Detect which cell encompasses the target text, then output its (X, Y) center coordinate. 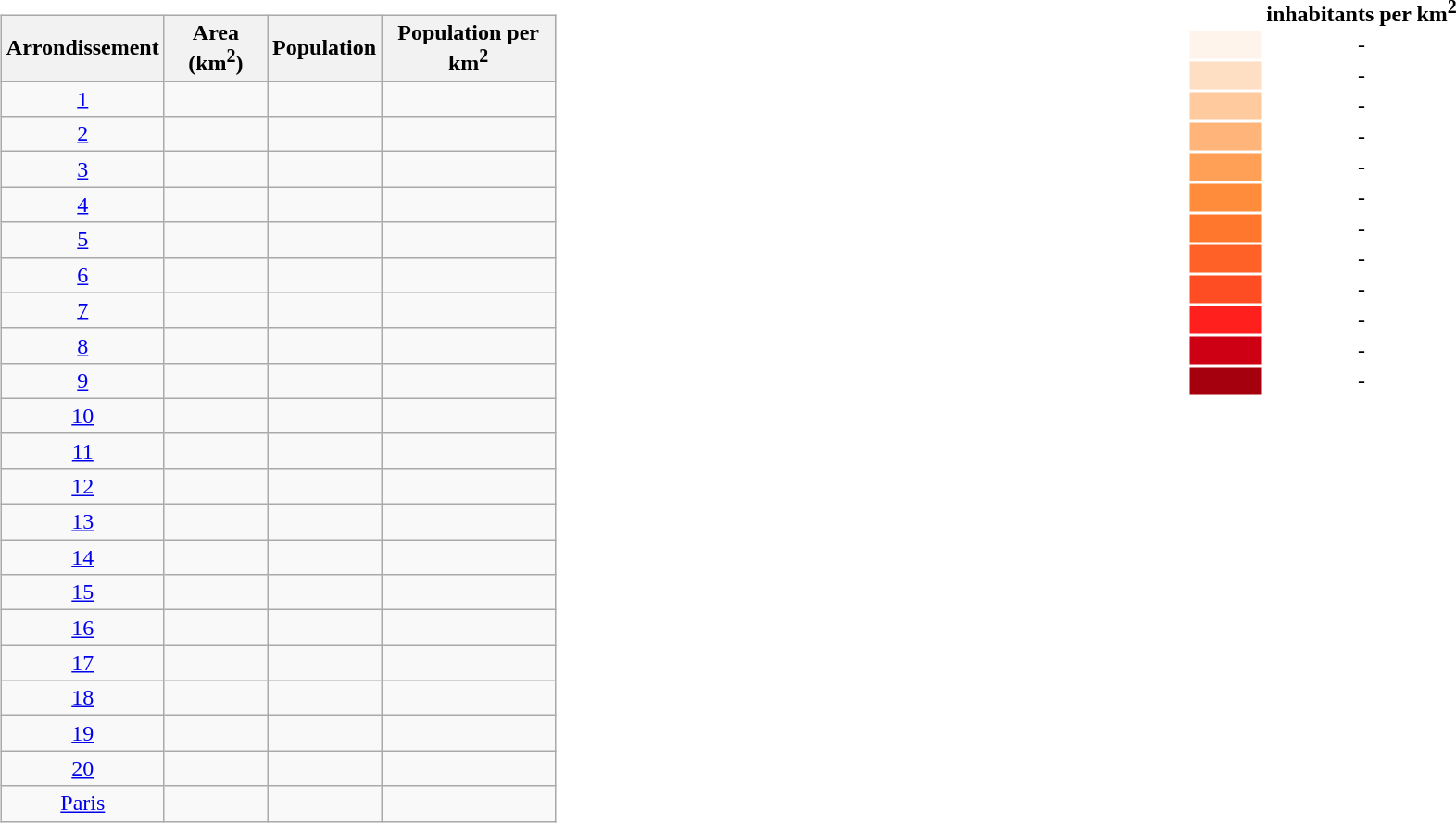
12 (82, 486)
19 (82, 733)
4 (82, 205)
20 (82, 768)
Arrondissement (82, 48)
11 (82, 451)
15 (82, 592)
2 (82, 134)
7 (82, 310)
13 (82, 522)
14 (82, 557)
5 (82, 240)
18 (82, 698)
Paris (82, 804)
6 (82, 275)
Population (324, 48)
16 (82, 628)
8 (82, 345)
3 (82, 169)
1 (82, 99)
17 (82, 663)
Area (km2) (215, 48)
9 (82, 380)
10 (82, 416)
Population per km2 (469, 48)
